Detect which cell encompasses the target text, then output its [X, Y] center coordinate. 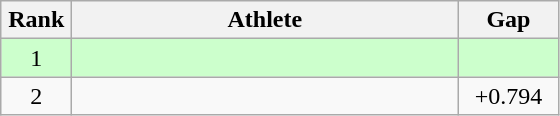
2 [36, 96]
+0.794 [508, 96]
Rank [36, 20]
Athlete [265, 20]
1 [36, 58]
Gap [508, 20]
